Capture the cell that displays the provided text and extract its (x, y) central coordinate. 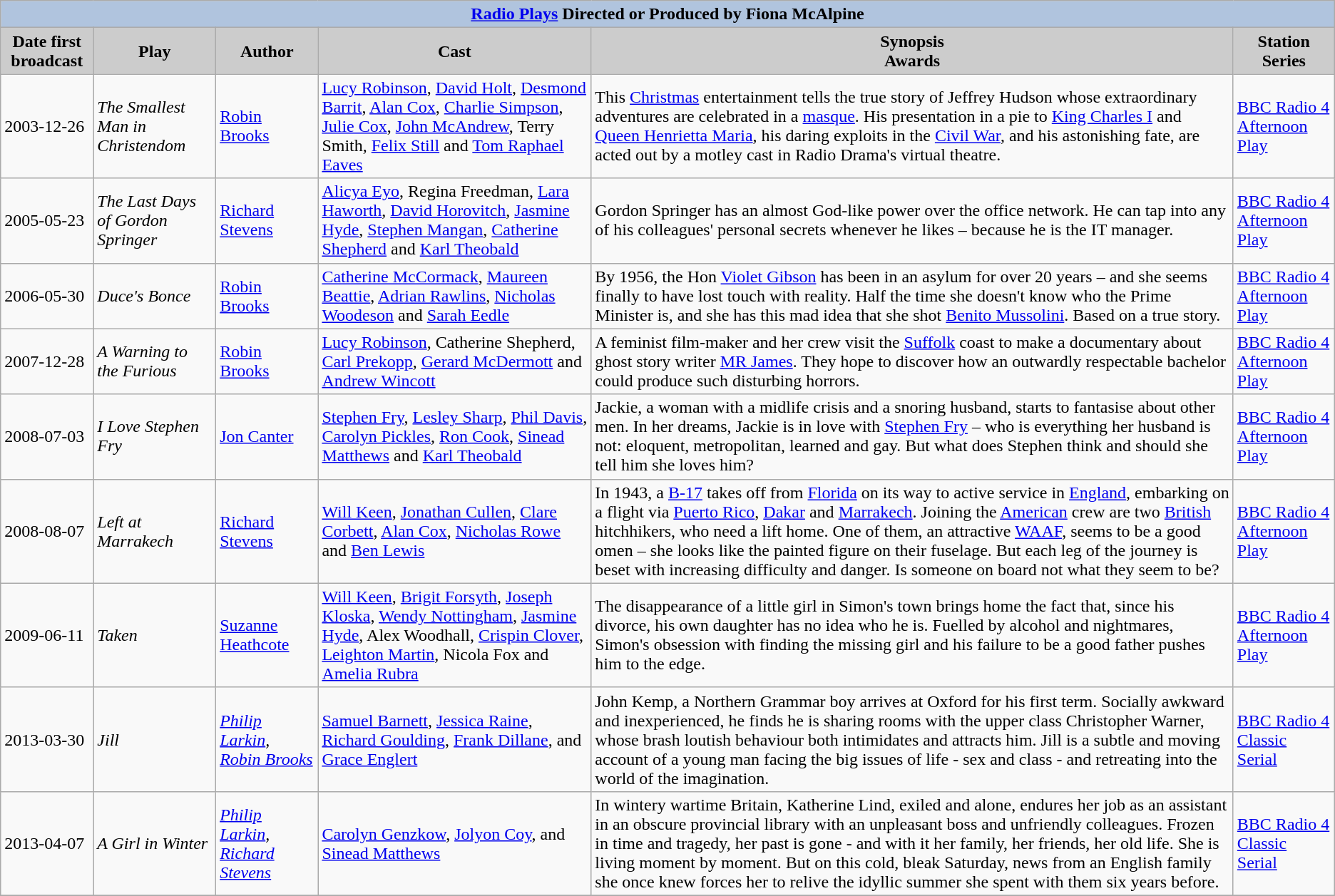
A Warning to the Furious (155, 361)
Play (155, 51)
Catherine McCormack, Maureen Beattie, Adrian Rawlins, Nicholas Woodeson and Sarah Eedle (455, 296)
Date first broadcast (47, 51)
2013-03-30 (47, 739)
Will Keen, Brigit Forsyth, Joseph Kloska, Wendy Nottingham, Jasmine Hyde, Alex Woodhall, Crispin Clover, Leighton Martin, Nicola Fox and Amelia Rubra (455, 635)
Lucy Robinson, Catherine Shepherd, Carl Prekopp, Gerard McDermott and Andrew Wincott (455, 361)
2013-04-07 (47, 843)
Philip Larkin, Richard Stevens (267, 843)
StationSeries (1284, 51)
2007-12-28 (47, 361)
Will Keen, Jonathan Cullen, Clare Corbett, Alan Cox, Nicholas Rowe and Ben Lewis (455, 531)
2006-05-30 (47, 296)
The Last Days of Gordon Springer (155, 221)
Left at Marrakech (155, 531)
2009-06-11 (47, 635)
The Smallest Man in Christendom (155, 126)
Stephen Fry, Lesley Sharp, Phil Davis, Carolyn Pickles, Ron Cook, Sinead Matthews and Karl Theobald (455, 436)
SynopsisAwards (912, 51)
Philip Larkin, Robin Brooks (267, 739)
2005-05-23 (47, 221)
Duce's Bonce (155, 296)
2008-07-03 (47, 436)
Author (267, 51)
A Girl in Winter (155, 843)
2008-08-07 (47, 531)
Samuel Barnett, Jessica Raine, Richard Goulding, Frank Dillane, and Grace Englert (455, 739)
Alicya Eyo, Regina Freedman, Lara Haworth, David Horovitch, Jasmine Hyde, Stephen Mangan, Catherine Shepherd and Karl Theobald (455, 221)
Jon Canter (267, 436)
Lucy Robinson, David Holt, Desmond Barrit, Alan Cox, Charlie Simpson, Julie Cox, John McAndrew, Terry Smith, Felix Still and Tom Raphael Eaves (455, 126)
Suzanne Heathcote (267, 635)
Radio Plays Directed or Produced by Fiona McAlpine (667, 14)
Taken (155, 635)
Jill (155, 739)
Carolyn Genzkow, Jolyon Coy, and Sinead Matthews (455, 843)
2003-12-26 (47, 126)
I Love Stephen Fry (155, 436)
Cast (455, 51)
